Detect which cell encompasses the target text, then output its (x, y) center coordinate. 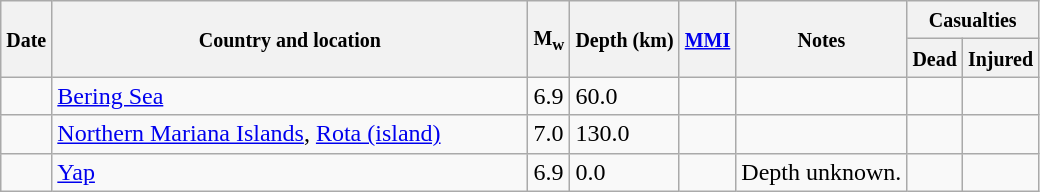
Injured (1000, 58)
MMI (708, 39)
60.0 (624, 96)
Northern Mariana Islands, Rota (island) (290, 134)
Casualties (973, 20)
7.0 (549, 134)
0.0 (624, 172)
Depth unknown. (822, 172)
Dead (935, 58)
Date (26, 39)
Depth (km) (624, 39)
Yap (290, 172)
Mw (549, 39)
Bering Sea (290, 96)
Country and location (290, 39)
Notes (822, 39)
130.0 (624, 134)
